Return the (x, y) coordinate for the center point of the cell that contains the specified text.  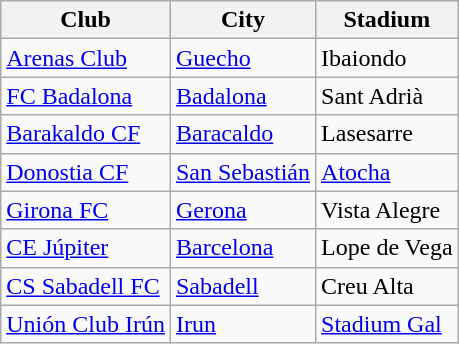
Creu Alta (388, 286)
Ibaiondo (388, 58)
FC Badalona (86, 96)
CE Júpiter (86, 248)
Barcelona (242, 248)
CS Sabadell FC (86, 286)
Guecho (242, 58)
Donostia CF (86, 172)
Stadium Gal (388, 324)
Arenas Club (86, 58)
Barakaldo CF (86, 134)
Unión Club Irún (86, 324)
Lasesarre (388, 134)
Stadium (388, 20)
San Sebastián (242, 172)
Baracaldo (242, 134)
Irun (242, 324)
Badalona (242, 96)
Sant Adrià (388, 96)
Lope de Vega (388, 248)
Girona FC (86, 210)
Sabadell (242, 286)
Gerona (242, 210)
Club (86, 20)
Atocha (388, 172)
Vista Alegre (388, 210)
City (242, 20)
